Capture the cell that displays the provided text and extract its [x, y] central coordinate. 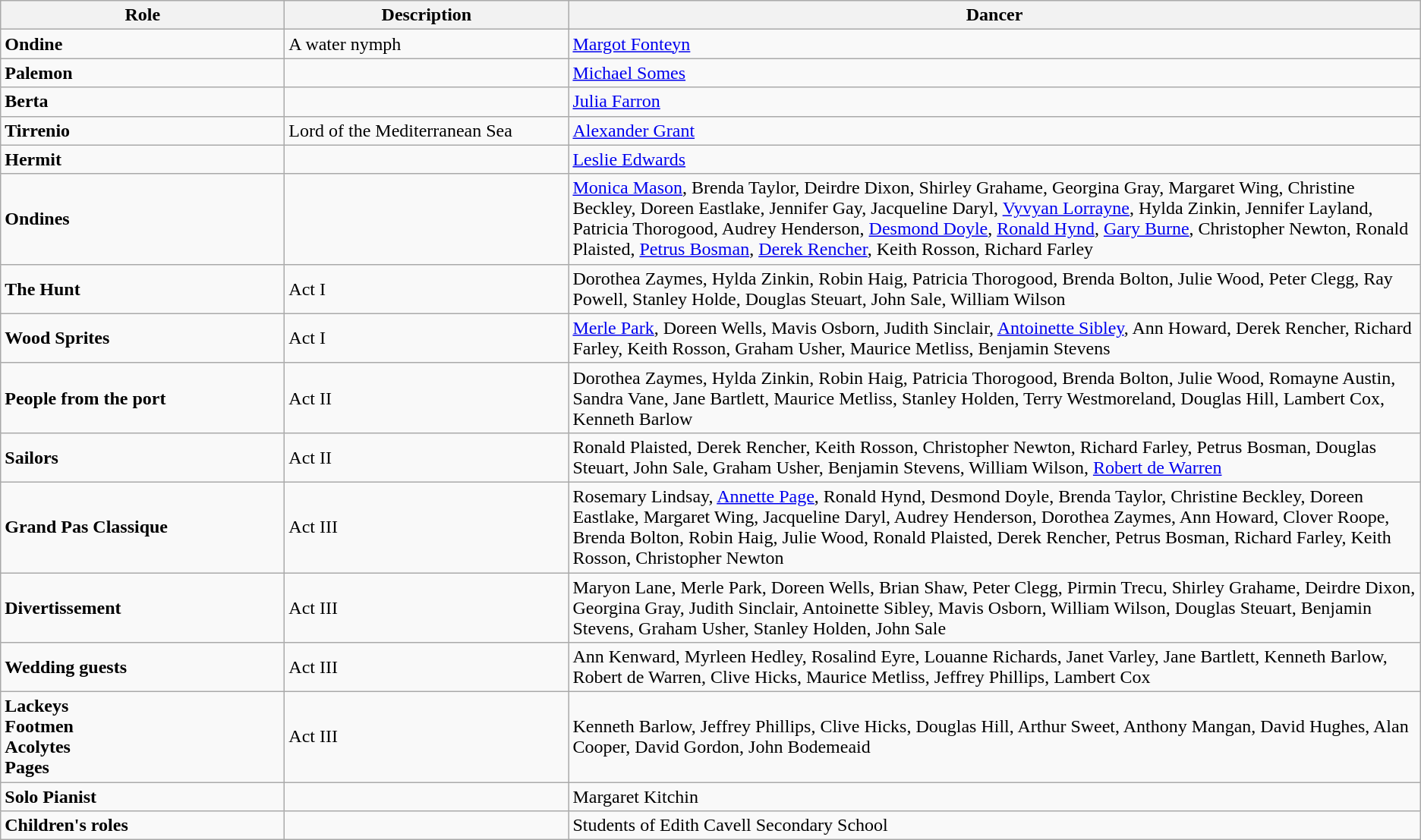
The Hunt [143, 288]
Dancer [994, 15]
Palemon [143, 73]
Julia Farron [994, 102]
Ondines [143, 219]
People from the port [143, 398]
Tirrenio [143, 131]
Wedding guests [143, 668]
Hermit [143, 159]
Ondine [143, 44]
Role [143, 15]
Divertissement [143, 607]
Students of Edith Cavell Secondary School [994, 826]
Kenneth Barlow, Jeffrey Phillips, Clive Hicks, Douglas Hill, Arthur Sweet, Anthony Mangan, David Hughes, Alan Cooper, David Gordon, John Bodemeaid [994, 738]
Alexander Grant [994, 131]
Margot Fonteyn [994, 44]
Description [427, 15]
Children's roles [143, 826]
Michael Somes [994, 73]
Berta [143, 102]
A water nymph [427, 44]
Lord of the Mediterranean Sea [427, 131]
Wood Sprites [143, 338]
Margaret Kitchin [994, 797]
Grand Pas Classique [143, 527]
Solo Pianist [143, 797]
Leslie Edwards [994, 159]
Sailors [143, 457]
Lackeys Footmen Acolytes Pages [143, 738]
